From the cell containing the given text, extract its center point as [X, Y] coordinate. 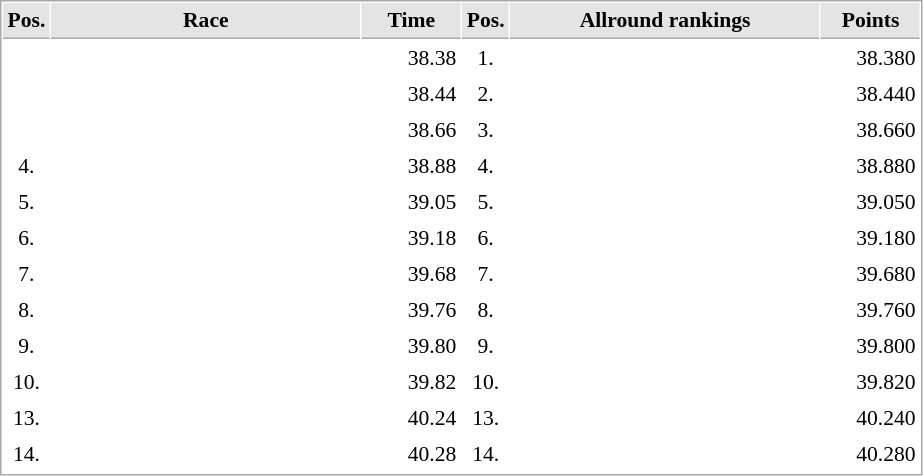
38.88 [412, 165]
39.82 [412, 381]
39.76 [412, 309]
38.38 [412, 57]
38.66 [412, 129]
40.28 [412, 453]
38.44 [412, 93]
39.180 [870, 237]
1. [486, 57]
38.660 [870, 129]
Time [412, 21]
Allround rankings [666, 21]
39.820 [870, 381]
39.05 [412, 201]
2. [486, 93]
40.24 [412, 417]
39.050 [870, 201]
39.18 [412, 237]
39.68 [412, 273]
40.240 [870, 417]
3. [486, 129]
38.380 [870, 57]
39.80 [412, 345]
39.680 [870, 273]
40.280 [870, 453]
Points [870, 21]
38.440 [870, 93]
39.760 [870, 309]
Race [206, 21]
38.880 [870, 165]
39.800 [870, 345]
